Scan for the cell matching the given text and deliver its [x, y] coordinate at center. 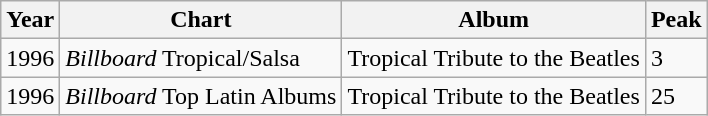
3 [676, 58]
Billboard Tropical/Salsa [201, 58]
Chart [201, 20]
Billboard Top Latin Albums [201, 96]
Peak [676, 20]
25 [676, 96]
Year [30, 20]
Album [494, 20]
